Return (x, y) of the center of cell containing provided text 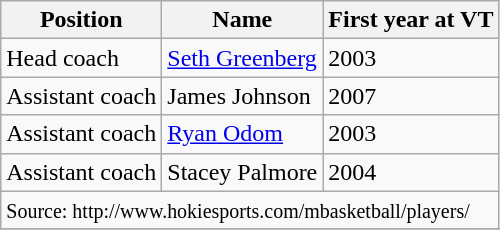
Head coach (82, 58)
Position (82, 20)
Stacey Palmore (242, 172)
Seth Greenberg (242, 58)
Name (242, 20)
2007 (411, 96)
Source: http://www.hokiesports.com/mbasketball/players/ (250, 210)
First year at VT (411, 20)
James Johnson (242, 96)
2004 (411, 172)
Ryan Odom (242, 134)
